Output the (X, Y) coordinate of the center of the cell containing the given text.  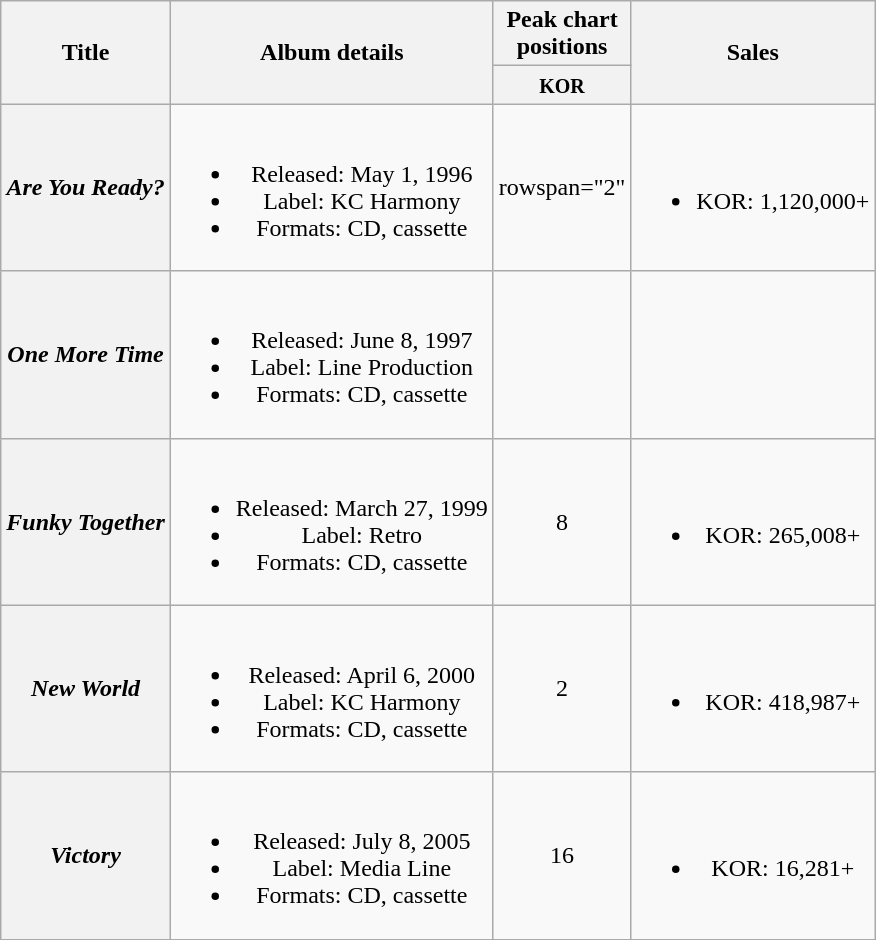
Released: July 8, 2005Label: Media LineFormats: CD, cassette (332, 856)
Funky Together (86, 522)
KOR (562, 85)
Album details (332, 52)
Victory (86, 856)
New World (86, 688)
One More Time (86, 354)
Peak chart positions (562, 34)
KOR: 418,987+ (753, 688)
Sales (753, 52)
2 (562, 688)
Released: April 6, 2000Label: KC HarmonyFormats: CD, cassette (332, 688)
Are You Ready? (86, 188)
KOR: 1,120,000+ (753, 188)
Title (86, 52)
KOR: 265,008+ (753, 522)
8 (562, 522)
rowspan="2" (562, 188)
Released: June 8, 1997Label: Line ProductionFormats: CD, cassette (332, 354)
16 (562, 856)
KOR: 16,281+ (753, 856)
Released: March 27, 1999Label: RetroFormats: CD, cassette (332, 522)
Released: May 1, 1996Label: KC HarmonyFormats: CD, cassette (332, 188)
